Find where the given text appears and provide that cell's center as (X, Y) coordinate. 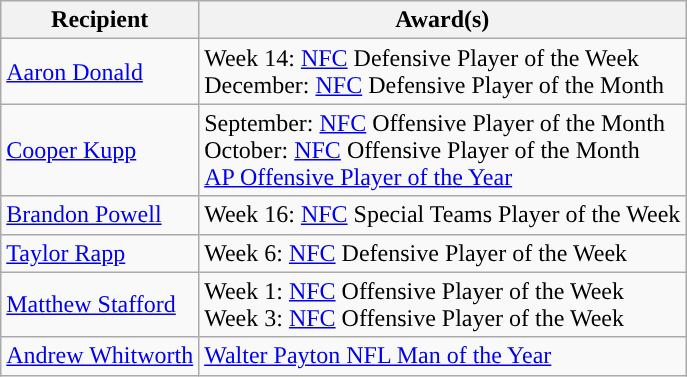
Matthew Stafford (100, 304)
Aaron Donald (100, 72)
Week 1: NFC Offensive Player of the Week Week 3: NFC Offensive Player of the Week (442, 304)
Andrew Whitworth (100, 356)
Week 14: NFC Defensive Player of the Week December: NFC Defensive Player of the Month (442, 72)
Recipient (100, 20)
Walter Payton NFL Man of the Year (442, 356)
Week 6: NFC Defensive Player of the Week (442, 253)
Brandon Powell (100, 215)
September: NFC Offensive Player of the Month October: NFC Offensive Player of the Month AP Offensive Player of the Year (442, 150)
Taylor Rapp (100, 253)
Award(s) (442, 20)
Week 16: NFC Special Teams Player of the Week (442, 215)
Cooper Kupp (100, 150)
